Search for the cell housing the specified text and yield its (x, y) center coordinate. 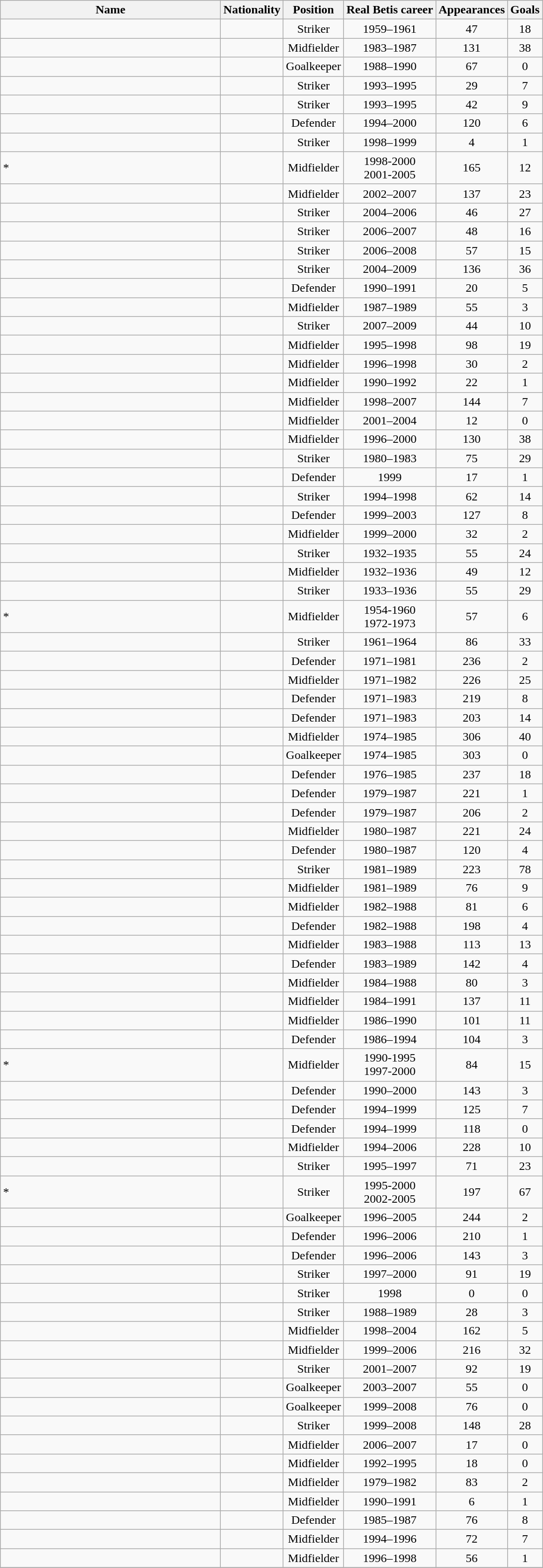
1994–2000 (390, 123)
1988–1989 (390, 1312)
1990–1992 (390, 383)
72 (471, 1539)
36 (525, 269)
142 (471, 964)
118 (471, 1128)
303 (471, 755)
1998–2004 (390, 1331)
Nationality (252, 10)
162 (471, 1331)
130 (471, 439)
1976–1985 (390, 774)
228 (471, 1147)
46 (471, 212)
127 (471, 515)
1988–1990 (390, 67)
62 (471, 496)
1932–1936 (390, 572)
1985–1987 (390, 1520)
219 (471, 699)
1980–1983 (390, 458)
1994–1996 (390, 1539)
1959–1961 (390, 29)
81 (471, 907)
1998–2007 (390, 402)
237 (471, 774)
1994–2006 (390, 1147)
125 (471, 1109)
1971–1982 (390, 680)
1995–1998 (390, 345)
71 (471, 1166)
78 (525, 869)
1998 (390, 1293)
113 (471, 945)
223 (471, 869)
1984–1988 (390, 983)
2002–2007 (390, 193)
203 (471, 718)
131 (471, 48)
1984–1991 (390, 1001)
1999–2006 (390, 1350)
98 (471, 345)
198 (471, 926)
1961–1964 (390, 642)
136 (471, 269)
1990-19951997-2000 (390, 1065)
13 (525, 945)
1999–2003 (390, 515)
84 (471, 1065)
20 (471, 288)
236 (471, 661)
104 (471, 1039)
16 (525, 231)
92 (471, 1369)
1996–2005 (390, 1218)
1983–1988 (390, 945)
22 (471, 383)
Name (110, 10)
2001–2007 (390, 1369)
2004–2006 (390, 212)
2004–2009 (390, 269)
27 (525, 212)
49 (471, 572)
1983–1989 (390, 964)
1986–1990 (390, 1020)
1996–2000 (390, 439)
1999 (390, 477)
25 (525, 680)
2007–2009 (390, 326)
1986–1994 (390, 1039)
144 (471, 402)
1998-20002001-2005 (390, 168)
1999–2000 (390, 534)
1971–1981 (390, 661)
244 (471, 1218)
306 (471, 737)
1995-20002002-2005 (390, 1192)
1990–2000 (390, 1090)
1933–1936 (390, 591)
Appearances (471, 10)
1992–1995 (390, 1463)
226 (471, 680)
42 (471, 104)
47 (471, 29)
83 (471, 1482)
40 (525, 737)
210 (471, 1237)
91 (471, 1274)
101 (471, 1020)
44 (471, 326)
Real Betis career (390, 10)
2001–2004 (390, 420)
148 (471, 1425)
206 (471, 812)
2006–2008 (390, 250)
1932–1935 (390, 553)
1995–1997 (390, 1166)
56 (471, 1558)
30 (471, 364)
1954-19601972-1973 (390, 616)
165 (471, 168)
1979–1982 (390, 1482)
1983–1987 (390, 48)
1998–1999 (390, 142)
1987–1989 (390, 307)
Goals (525, 10)
86 (471, 642)
1994–1998 (390, 496)
33 (525, 642)
216 (471, 1350)
75 (471, 458)
Position (314, 10)
48 (471, 231)
1997–2000 (390, 1274)
80 (471, 983)
197 (471, 1192)
2003–2007 (390, 1388)
